Scan for the cell matching the given text and deliver its (x, y) coordinate at center. 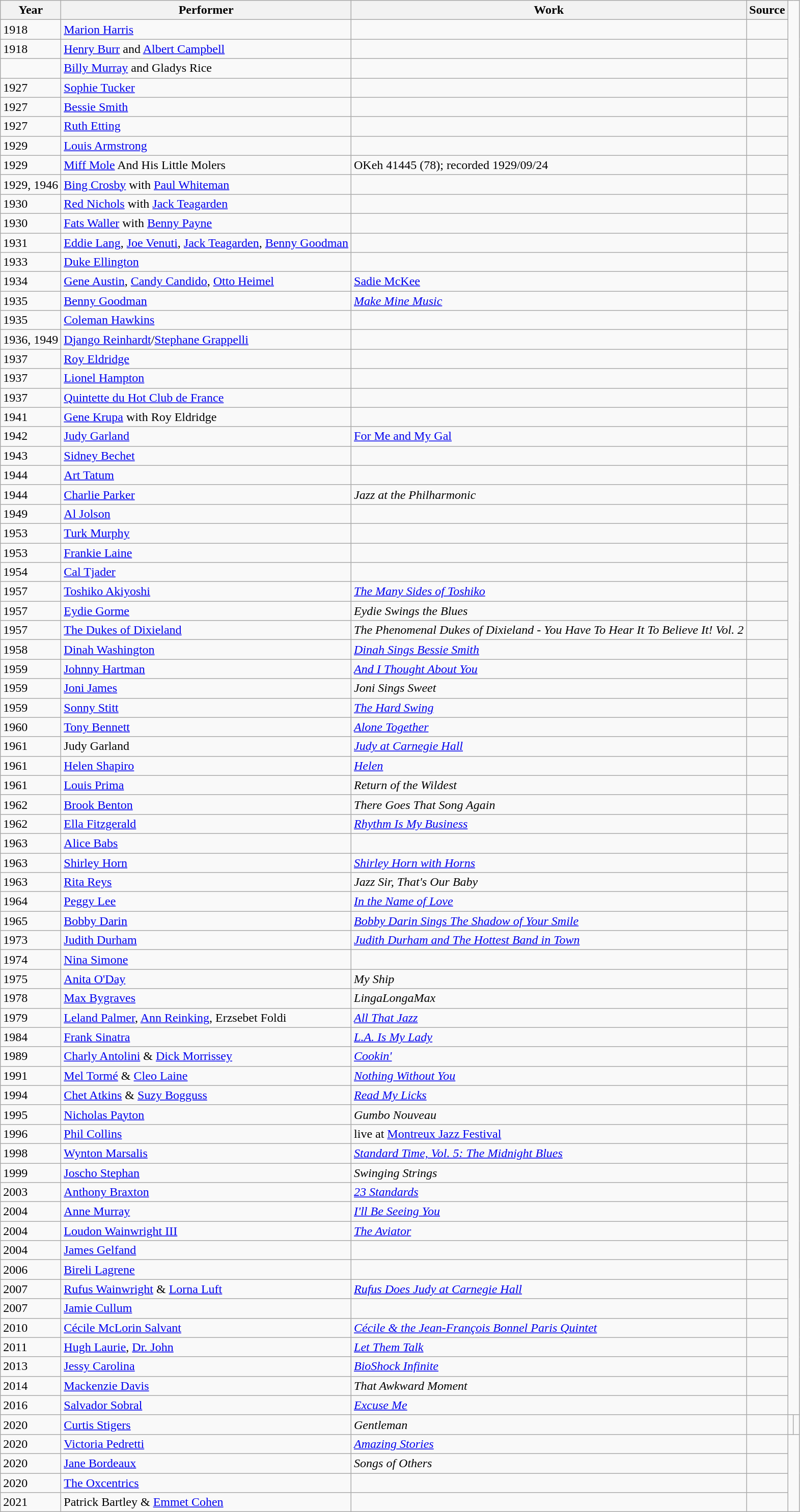
Nina Simone (206, 960)
1942 (31, 436)
Helen Shapiro (206, 766)
1941 (31, 417)
Gentleman (549, 1424)
1995 (31, 1114)
Chet Atkins & Suzy Bogguss (206, 1095)
Read My Licks (549, 1095)
23 Standards (549, 1192)
Mel Tormé & Cleo Laine (206, 1076)
Bireli Lagrene (206, 1270)
Standard Time, Vol. 5: The Midnight Blues (549, 1153)
1954 (31, 572)
Lionel Hampton (206, 378)
Gene Austin, Candy Candido, Otto Heimel (206, 282)
Jazz at the Philharmonic (549, 494)
2006 (31, 1270)
2021 (31, 1502)
Jessy Carolina (206, 1366)
Shirley Horn with Horns (549, 863)
Curtis Stigers (206, 1424)
Benny Goodman (206, 301)
1933 (31, 262)
Bobby Darin (206, 921)
The Aviator (549, 1231)
live at Montreux Jazz Festival (549, 1134)
Coleman Hawkins (206, 320)
All That Jazz (549, 1018)
Gumbo Nouveau (549, 1114)
2016 (31, 1405)
Sophie Tucker (206, 88)
Django Reinhardt/Stephane Grappelli (206, 340)
1989 (31, 1056)
Helen (549, 766)
1943 (31, 456)
James Gelfand (206, 1250)
Cal Tjader (206, 572)
Cookin' (549, 1056)
Jazz Sir, That's Our Baby (549, 882)
Nicholas Payton (206, 1114)
Rufus Does Judy at Carnegie Hall (549, 1289)
2003 (31, 1192)
Hugh Laurie, Dr. John (206, 1347)
L.A. Is My Lady (549, 1037)
Billy Murray and Gladys Rice (206, 68)
Turk Murphy (206, 533)
Roy Eldridge (206, 359)
Phil Collins (206, 1134)
Red Nichols with Jack Teagarden (206, 204)
1931 (31, 243)
My Ship (549, 979)
1975 (31, 979)
Patrick Bartley & Emmet Cohen (206, 1502)
Joni James (206, 688)
Loudon Wainwright III (206, 1231)
Toshiko Akiyoshi (206, 592)
Alone Together (549, 727)
1994 (31, 1095)
2013 (31, 1366)
The Dukes of Dixieland (206, 630)
Cécile & the Jean-François Bonnel Paris Quintet (549, 1328)
1936, 1949 (31, 340)
Sidney Bechet (206, 456)
1965 (31, 921)
1973 (31, 940)
OKeh 41445 (78); recorded 1929/09/24 (549, 165)
Duke Ellington (206, 262)
Eddie Lang, Joe Venuti, Jack Teagarden, Benny Goodman (206, 243)
Frankie Laine (206, 552)
Performer (206, 10)
Art Tatum (206, 475)
Rita Reys (206, 882)
Judith Durham (206, 940)
1958 (31, 650)
1949 (31, 514)
2010 (31, 1328)
Amazing Stories (549, 1444)
1984 (31, 1037)
Frank Sinatra (206, 1037)
Work (549, 10)
Johnny Hartman (206, 669)
Bessie Smith (206, 107)
1974 (31, 960)
Excuse Me (549, 1405)
Dinah Washington (206, 650)
2011 (31, 1347)
2014 (31, 1386)
Henry Burr and Albert Campbell (206, 49)
The Oxcentrics (206, 1483)
Rhythm Is My Business (549, 824)
Quintette du Hot Club de France (206, 398)
1998 (31, 1153)
Cécile McLorin Salvant (206, 1328)
Anne Murray (206, 1212)
Bobby Darin Sings The Shadow of Your Smile (549, 921)
Fats Waller with Benny Payne (206, 223)
Judith Durham and The Hottest Band in Town (549, 940)
Return of the Wildest (549, 785)
Jamie Cullum (206, 1308)
Louis Prima (206, 785)
Gene Krupa with Roy Eldridge (206, 417)
Leland Palmer, Ann Reinking, Erzsebet Foldi (206, 1018)
There Goes That Song Again (549, 804)
Anita O'Day (206, 979)
Eydie Gorme (206, 611)
1979 (31, 1018)
Peggy Lee (206, 902)
Miff Mole And His Little Molers (206, 165)
Source (767, 10)
Salvador Sobral (206, 1405)
Bing Crosby with Paul Whiteman (206, 184)
Sonny Stitt (206, 708)
And I Thought About You (549, 669)
That Awkward Moment (549, 1386)
Victoria Pedretti (206, 1444)
The Hard Swing (549, 708)
Mackenzie Davis (206, 1386)
The Many Sides of Toshiko (549, 592)
1999 (31, 1172)
Ella Fitzgerald (206, 824)
Dinah Sings Bessie Smith (549, 650)
For Me and My Gal (549, 436)
Judy at Carnegie Hall (549, 746)
In the Name of Love (549, 902)
Songs of Others (549, 1463)
1996 (31, 1134)
BioShock Infinite (549, 1366)
The Phenomenal Dukes of Dixieland - You Have To Hear It To Believe It! Vol. 2 (549, 630)
1978 (31, 998)
Wynton Marsalis (206, 1153)
Joni Sings Sweet (549, 688)
Ruth Etting (206, 126)
Let Them Talk (549, 1347)
Sadie McKee (549, 282)
Tony Bennett (206, 727)
1929, 1946 (31, 184)
1934 (31, 282)
I'll Be Seeing You (549, 1212)
Shirley Horn (206, 863)
Jane Bordeaux (206, 1463)
1991 (31, 1076)
Eydie Swings the Blues (549, 611)
Alice Babs (206, 843)
1964 (31, 902)
Louis Armstrong (206, 146)
Rufus Wainwright & Lorna Luft (206, 1289)
Anthony Braxton (206, 1192)
Max Bygraves (206, 998)
Nothing Without You (549, 1076)
Charly Antolini & Dick Morrissey (206, 1056)
LingaLongaMax (549, 998)
Joscho Stephan (206, 1172)
Swinging Strings (549, 1172)
Charlie Parker (206, 494)
1960 (31, 727)
Brook Benton (206, 804)
Year (31, 10)
Make Mine Music (549, 301)
Marion Harris (206, 30)
Al Jolson (206, 514)
